Return the [x, y] coordinate for the center point of the cell that contains the specified text.  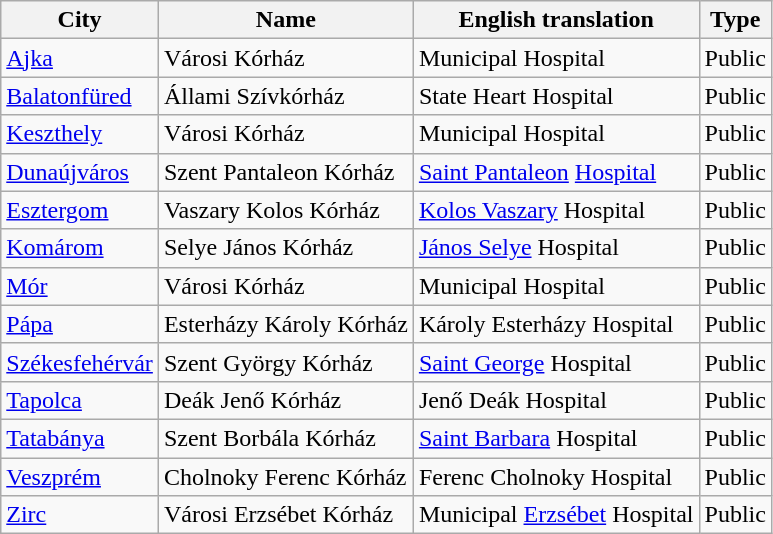
Esztergom [80, 210]
Károly Esterházy Hospital [556, 324]
Ajka [80, 58]
Tapolca [80, 400]
Dunaújváros [80, 172]
Városi Erzsébet Kórház [286, 515]
Vaszary Kolos Kórház [286, 210]
English translation [556, 20]
Jenő Deák Hospital [556, 400]
Type [735, 20]
Szent Borbála Kórház [286, 438]
Komárom [80, 248]
Keszthely [80, 134]
Municipal Erzsébet Hospital [556, 515]
Szent György Kórház [286, 362]
Pápa [80, 324]
Mór [80, 286]
Balatonfüred [80, 96]
Selye János Kórház [286, 248]
Saint Barbara Hospital [556, 438]
Állami Szívkórház [286, 96]
Zirc [80, 515]
City [80, 20]
State Heart Hospital [556, 96]
Deák Jenő Kórház [286, 400]
Saint George Hospital [556, 362]
Saint Pantaleon Hospital [556, 172]
Name [286, 20]
Esterházy Károly Kórház [286, 324]
Szent Pantaleon Kórház [286, 172]
Kolos Vaszary Hospital [556, 210]
Cholnoky Ferenc Kórház [286, 477]
Veszprém [80, 477]
Székesfehérvár [80, 362]
Ferenc Cholnoky Hospital [556, 477]
János Selye Hospital [556, 248]
Tatabánya [80, 438]
